Identify which cell holds the provided text, then report its (X, Y) central coordinate. 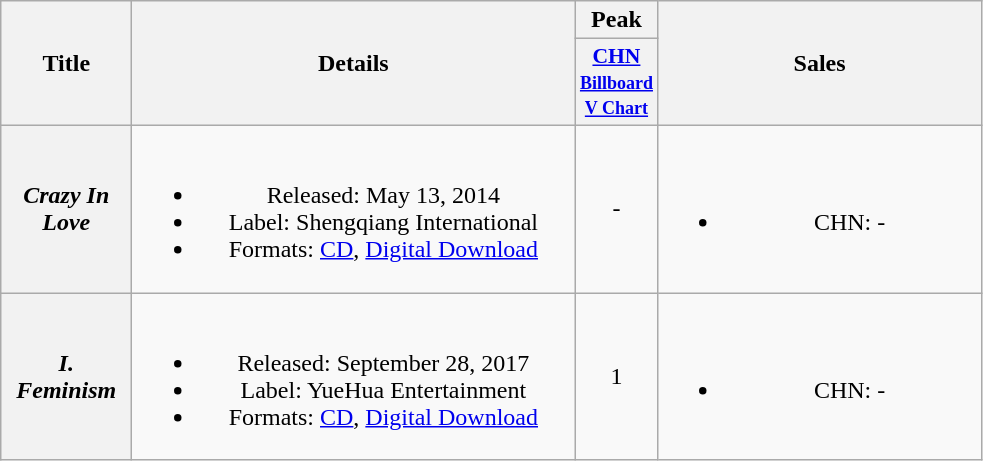
Crazy In Love (66, 208)
1 (616, 376)
Details (354, 64)
Title (66, 64)
- (616, 208)
I. Feminism (66, 376)
Peak (616, 20)
Released: May 13, 2014Label: Shengqiang InternationalFormats: CD, Digital Download (354, 208)
Released: September 28, 2017Label: YueHua EntertainmentFormats: CD, Digital Download (354, 376)
CHNBillboard V Chart (616, 82)
Sales (820, 64)
